Locate the cell with the specified text and output its (X, Y) center coordinate. 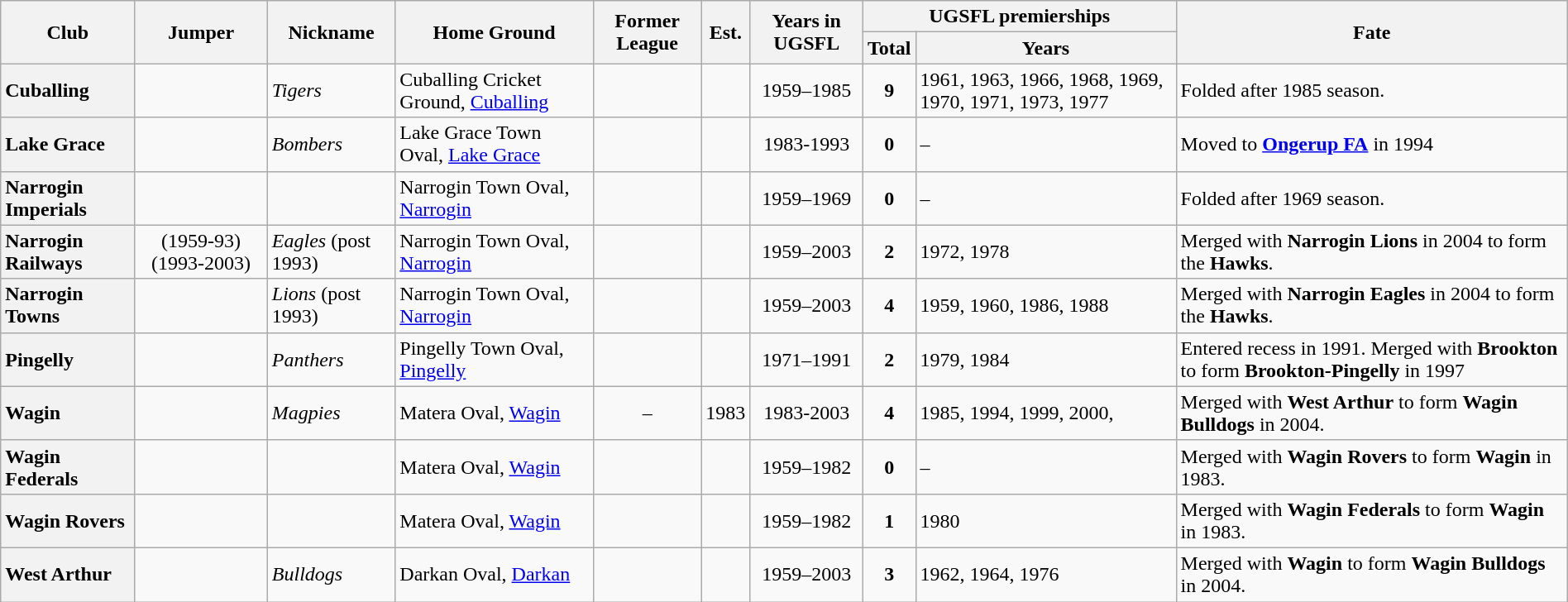
Folded after 1969 season. (1371, 198)
Wagin (68, 413)
West Arthur (68, 574)
Fate (1371, 32)
Narrogin Imperials (68, 198)
Former League (647, 32)
Lake Grace (68, 144)
Narrogin Railways (68, 251)
Entered recess in 1991. Merged with Brookton to form Brookton-Pingelly in 1997 (1371, 359)
1972, 1978 (1045, 251)
Wagin Rovers (68, 521)
1985, 1994, 1999, 2000, (1045, 413)
9 (890, 91)
1 (890, 521)
Merged with Wagin Federals to form Wagin in 1983. (1371, 521)
Wagin Federals (68, 466)
Years (1045, 48)
1979, 1984 (1045, 359)
Total (890, 48)
Lake Grace Town Oval, Lake Grace (495, 144)
UGSFL premierships (1021, 17)
Merged with Wagin Rovers to form Wagin in 1983. (1371, 466)
Moved to Ongerup FA in 1994 (1371, 144)
Pingelly Town Oval, Pingelly (495, 359)
1962, 1964, 1976 (1045, 574)
1983-1993 (807, 144)
Est. (726, 32)
1959–1969 (807, 198)
Jumper (201, 32)
Tigers (331, 91)
1980 (1045, 521)
Club (68, 32)
(1959-93)(1993-2003) (201, 251)
Merged with Narrogin Lions in 2004 to form the Hawks. (1371, 251)
Bombers (331, 144)
1959–1985 (807, 91)
1971–1991 (807, 359)
Narrogin Towns (68, 306)
Pingelly (68, 359)
Lions (post 1993) (331, 306)
Cuballing (68, 91)
Folded after 1985 season. (1371, 91)
Merged with Narrogin Eagles in 2004 to form the Hawks. (1371, 306)
1959, 1960, 1986, 1988 (1045, 306)
Magpies (331, 413)
1961, 1963, 1966, 1968, 1969, 1970, 1971, 1973, 1977 (1045, 91)
Cuballing Cricket Ground, Cuballing (495, 91)
Nickname (331, 32)
Home Ground (495, 32)
3 (890, 574)
1983 (726, 413)
Years in UGSFL (807, 32)
Merged with West Arthur to form Wagin Bulldogs in 2004. (1371, 413)
Darkan Oval, Darkan (495, 574)
Merged with Wagin to form Wagin Bulldogs in 2004. (1371, 574)
Bulldogs (331, 574)
1983-2003 (807, 413)
Panthers (331, 359)
Eagles (post 1993) (331, 251)
